Return [x, y] of the center of cell containing provided text 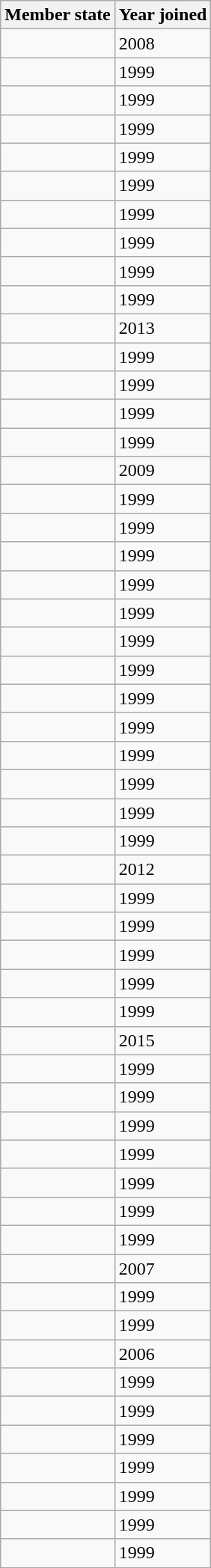
2013 [163, 328]
Member state [58, 15]
2015 [163, 1040]
2006 [163, 1354]
2007 [163, 1269]
2009 [163, 471]
2012 [163, 870]
Year joined [163, 15]
2008 [163, 43]
